For the text-containing cell, return its midpoint in (x, y) coordinate format. 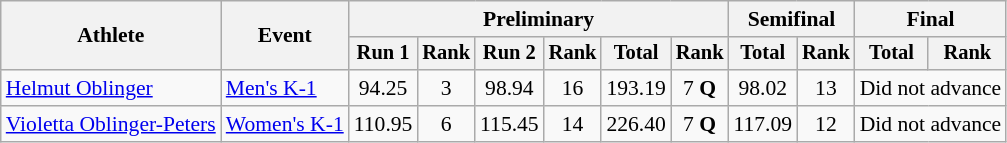
110.95 (384, 124)
Run 2 (510, 54)
Athlete (111, 36)
13 (826, 88)
Event (285, 36)
Women's K-1 (285, 124)
98.94 (510, 88)
14 (573, 124)
Violetta Oblinger-Peters (111, 124)
Semifinal (791, 19)
115.45 (510, 124)
12 (826, 124)
Preliminary (539, 19)
226.40 (636, 124)
Men's K-1 (285, 88)
94.25 (384, 88)
3 (446, 88)
98.02 (762, 88)
16 (573, 88)
193.19 (636, 88)
6 (446, 124)
Final (931, 19)
Helmut Oblinger (111, 88)
Run 1 (384, 54)
117.09 (762, 124)
